Return the (X, Y) coordinate for the center point of the cell that contains the specified text.  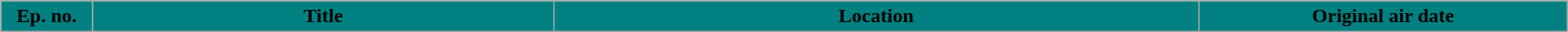
Location (876, 16)
Title (323, 16)
Ep. no. (46, 16)
Original air date (1383, 16)
